Capture the cell that displays the provided text and extract its [x, y] central coordinate. 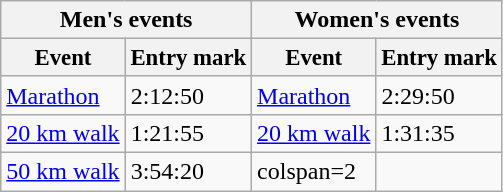
2:29:50 [439, 95]
2:12:50 [188, 95]
colspan=2 [314, 172]
Women's events [378, 20]
1:31:35 [439, 133]
3:54:20 [188, 172]
1:21:55 [188, 133]
50 km walk [63, 172]
Men's events [126, 20]
